Extract the [x, y] coordinate from the center of the cell holding the provided text.  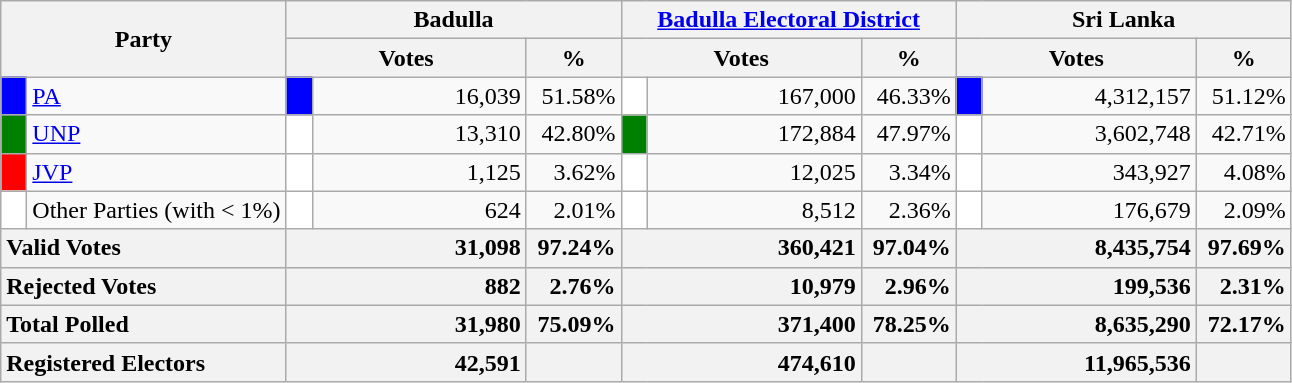
31,980 [406, 324]
13,310 [419, 134]
8,635,290 [1076, 324]
3.34% [908, 172]
Party [144, 39]
2.01% [574, 210]
42.71% [1244, 134]
Total Polled [144, 324]
343,927 [1089, 172]
Rejected Votes [144, 286]
8,435,754 [1076, 248]
97.24% [574, 248]
12,025 [754, 172]
97.04% [908, 248]
4.08% [1244, 172]
2.96% [908, 286]
1,125 [419, 172]
2.31% [1244, 286]
51.58% [574, 96]
42,591 [406, 362]
42.80% [574, 134]
Valid Votes [144, 248]
4,312,157 [1089, 96]
46.33% [908, 96]
11,965,536 [1076, 362]
Sri Lanka [1124, 20]
16,039 [419, 96]
474,610 [741, 362]
624 [419, 210]
176,679 [1089, 210]
360,421 [741, 248]
172,884 [754, 134]
10,979 [741, 286]
2.76% [574, 286]
3,602,748 [1089, 134]
199,536 [1076, 286]
8,512 [754, 210]
UNP [156, 134]
31,098 [406, 248]
JVP [156, 172]
Registered Electors [144, 362]
Badulla [454, 20]
97.69% [1244, 248]
PA [156, 96]
47.97% [908, 134]
3.62% [574, 172]
Other Parties (with < 1%) [156, 210]
2.09% [1244, 210]
882 [406, 286]
75.09% [574, 324]
51.12% [1244, 96]
72.17% [1244, 324]
2.36% [908, 210]
167,000 [754, 96]
Badulla Electoral District [788, 20]
78.25% [908, 324]
371,400 [741, 324]
